Return [x, y] of the center of cell containing provided text 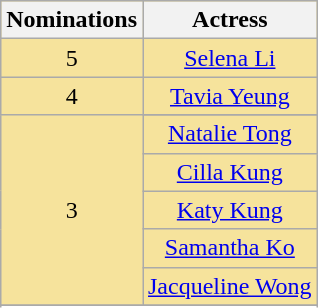
Nominations [72, 20]
Tavia Yeung [230, 96]
Jacqueline Wong [230, 286]
Samantha Ko [230, 248]
Natalie Tong [230, 134]
Actress [230, 20]
Selena Li [230, 58]
5 [72, 58]
3 [72, 210]
4 [72, 96]
Cilla Kung [230, 172]
Katy Kung [230, 210]
